Detect which cell encompasses the target text, then output its (X, Y) center coordinate. 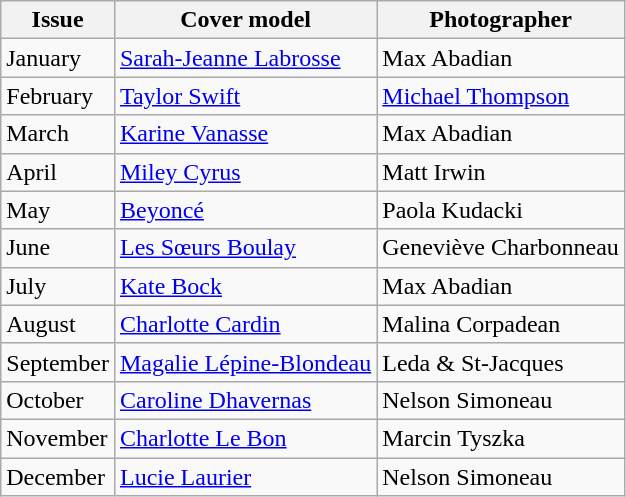
March (58, 134)
Marcin Tyszka (501, 438)
Charlotte Le Bon (245, 438)
Michael Thompson (501, 96)
Photographer (501, 20)
June (58, 248)
Leda & St-Jacques (501, 362)
November (58, 438)
July (58, 286)
Les Sœurs Boulay (245, 248)
Charlotte Cardin (245, 324)
Kate Bock (245, 286)
February (58, 96)
Beyoncé (245, 210)
Cover model (245, 20)
Geneviève Charbonneau (501, 248)
Issue (58, 20)
October (58, 400)
Lucie Laurier (245, 477)
Paola Kudacki (501, 210)
Miley Cyrus (245, 172)
Matt Irwin (501, 172)
May (58, 210)
Magalie Lépine-Blondeau (245, 362)
August (58, 324)
April (58, 172)
Sarah-Jeanne Labrosse (245, 58)
September (58, 362)
Karine Vanasse (245, 134)
December (58, 477)
Caroline Dhavernas (245, 400)
Taylor Swift (245, 96)
Malina Corpadean (501, 324)
January (58, 58)
